Search for the cell housing the specified text and yield its (X, Y) center coordinate. 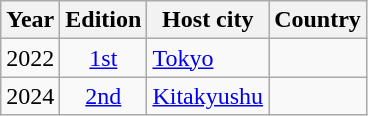
2nd (104, 96)
Kitakyushu (208, 96)
Year (30, 20)
Edition (104, 20)
2022 (30, 58)
2024 (30, 96)
1st (104, 58)
Tokyo (208, 58)
Host city (208, 20)
Country (318, 20)
